Scan for the cell matching the given text and deliver its [X, Y] coordinate at center. 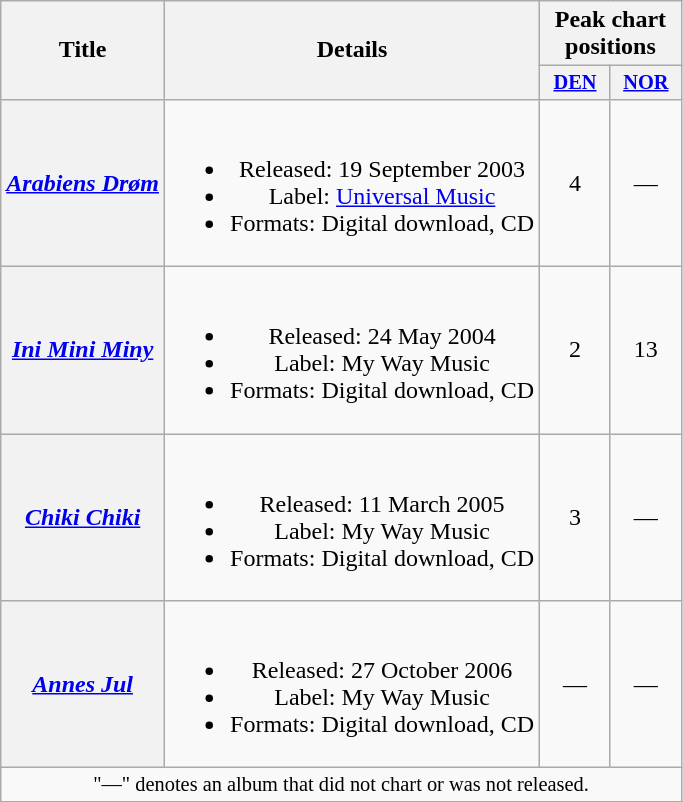
Annes Jul [83, 684]
NOR [646, 83]
Ini Mini Miny [83, 350]
Title [83, 50]
Arabiens Drøm [83, 182]
Chiki Chiki [83, 518]
"—" denotes an album that did not chart or was not released. [342, 785]
Released: 19 September 2003Label: Universal MusicFormats: Digital download, CD [352, 182]
4 [576, 182]
3 [576, 518]
Released: 27 October 2006Label: My Way MusicFormats: Digital download, CD [352, 684]
Details [352, 50]
13 [646, 350]
Released: 24 May 2004Label: My Way MusicFormats: Digital download, CD [352, 350]
2 [576, 350]
DEN [576, 83]
Peak chart positions [611, 34]
Released: 11 March 2005Label: My Way MusicFormats: Digital download, CD [352, 518]
